Output the [X, Y] coordinate of the center of the cell containing the given text.  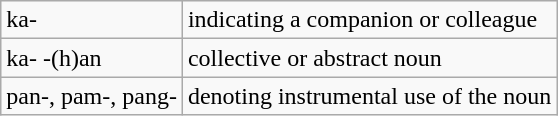
ka- [92, 20]
pan-, pam-, pang- [92, 96]
collective or abstract noun [369, 58]
ka- -(h)an [92, 58]
indicating a companion or colleague [369, 20]
denoting instrumental use of the noun [369, 96]
